From the cell containing the given text, extract its center point as [x, y] coordinate. 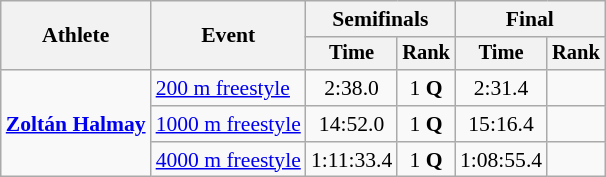
Athlete [76, 36]
Semifinals [380, 19]
1000 m freestyle [228, 124]
Event [228, 36]
2:38.0 [352, 88]
15:16.4 [501, 124]
14:52.0 [352, 124]
Zoltán Halmay [76, 124]
2:31.4 [501, 88]
200 m freestyle [228, 88]
Final [530, 19]
